Pinpoint the cell where the given text exists, returning its (X, Y) midpoint coordinate. 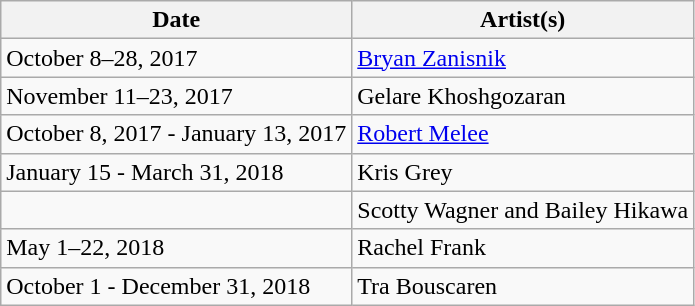
May 1–22, 2018 (176, 248)
October 8–28, 2017 (176, 58)
November 11–23, 2017 (176, 96)
Robert Melee (523, 134)
January 15 - March 31, 2018 (176, 172)
October 1 - December 31, 2018 (176, 286)
Kris Grey (523, 172)
Artist(s) (523, 20)
Rachel Frank (523, 248)
October 8, 2017 - January 13, 2017 (176, 134)
Scotty Wagner and Bailey Hikawa (523, 210)
Bryan Zanisnik (523, 58)
Date (176, 20)
Gelare Khoshgozaran (523, 96)
Tra Bouscaren (523, 286)
